Return [x, y] of the center of cell containing provided text 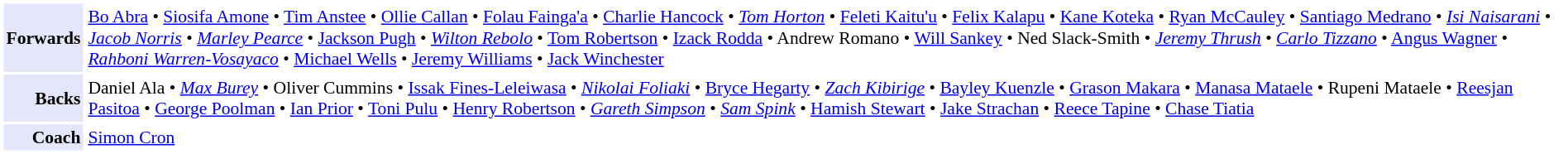
Coach [43, 137]
Backs [43, 98]
Forwards [43, 37]
Simon Cron [825, 137]
